Provide the [x, y] coordinate of the cell's center where the given text is located.  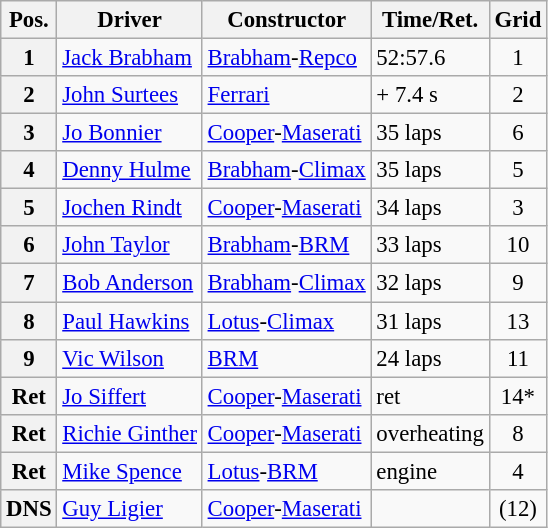
24 laps [430, 358]
7 [29, 283]
(12) [518, 509]
DNS [29, 509]
Brabham-Repco [286, 58]
Brabham-BRM [286, 245]
52:57.6 [430, 58]
Grid [518, 20]
Vic Wilson [130, 358]
Constructor [286, 20]
Jo Siffert [130, 396]
overheating [430, 433]
33 laps [430, 245]
Bob Anderson [130, 283]
Denny Hulme [130, 170]
John Taylor [130, 245]
Lotus-BRM [286, 471]
+ 7.4 s [430, 95]
Guy Ligier [130, 509]
Lotus-Climax [286, 321]
Richie Ginther [130, 433]
13 [518, 321]
Jo Bonnier [130, 133]
Paul Hawkins [130, 321]
11 [518, 358]
32 laps [430, 283]
BRM [286, 358]
34 laps [430, 208]
Jochen Rindt [130, 208]
Jack Brabham [130, 58]
14* [518, 396]
ret [430, 396]
Ferrari [286, 95]
Driver [130, 20]
Time/Ret. [430, 20]
Mike Spence [130, 471]
engine [430, 471]
Pos. [29, 20]
John Surtees [130, 95]
10 [518, 245]
31 laps [430, 321]
